Scan for the cell matching the given text and deliver its [x, y] coordinate at center. 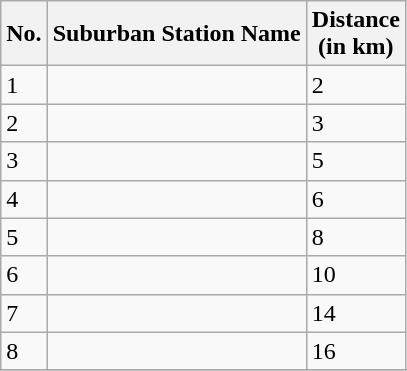
Suburban Station Name [176, 34]
Distance(in km) [356, 34]
1 [24, 85]
No. [24, 34]
14 [356, 313]
7 [24, 313]
4 [24, 199]
16 [356, 351]
10 [356, 275]
